For the text-containing cell, return its midpoint in [X, Y] coordinate format. 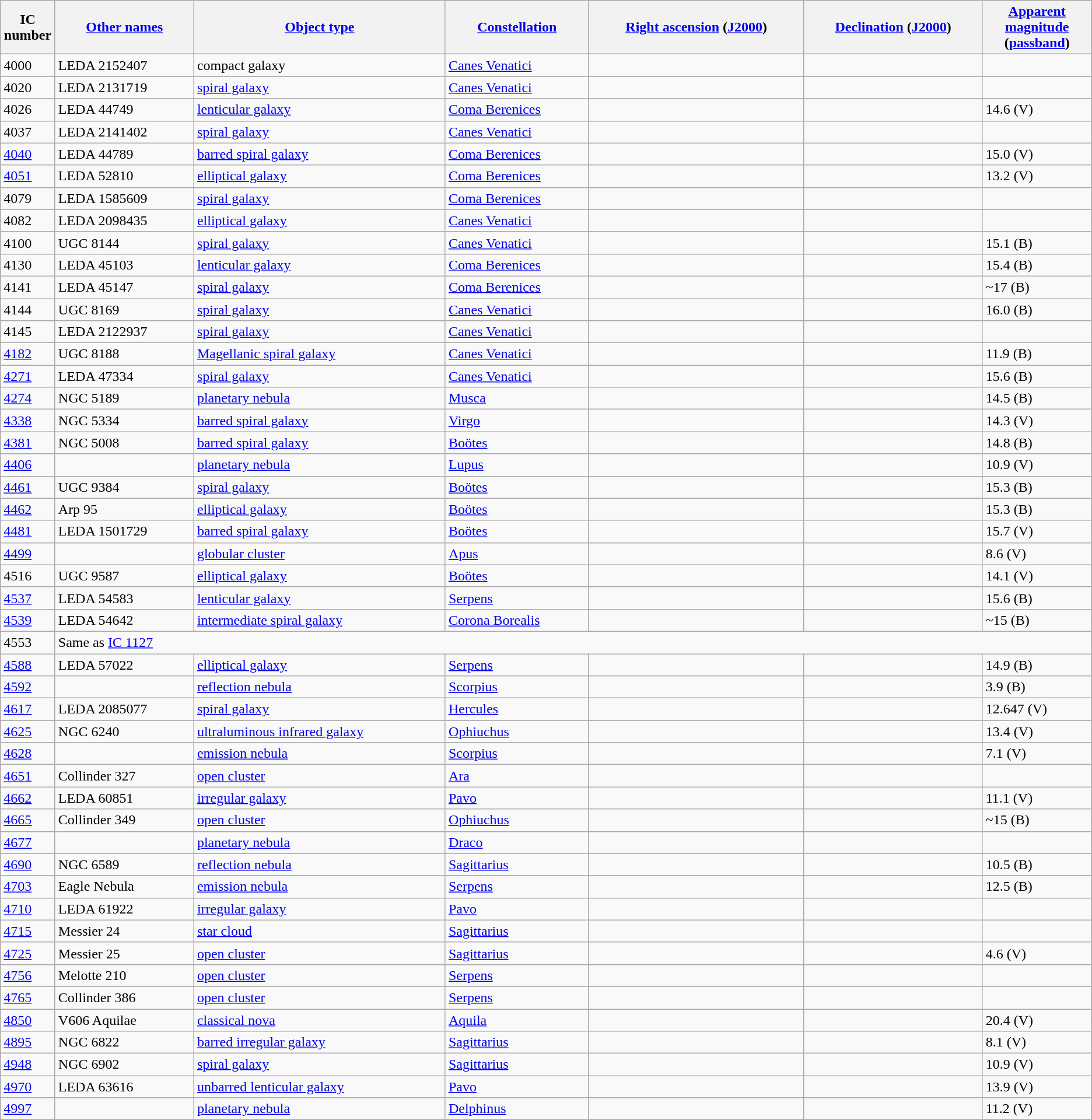
4130 [28, 265]
4461 [28, 487]
4271 [28, 376]
Melotte 210 [124, 975]
4537 [28, 598]
LEDA 61922 [124, 909]
4756 [28, 975]
4026 [28, 110]
4145 [28, 332]
LEDA 2085077 [124, 709]
Other names [124, 27]
ultraluminous infrared galaxy [320, 731]
NGC 6902 [124, 1065]
Apparent magnitude (passband) [1037, 27]
4628 [28, 754]
4381 [28, 443]
4051 [28, 176]
LEDA 1585609 [124, 198]
LEDA 45147 [124, 287]
8.6 (V) [1037, 554]
Corona Borealis [517, 620]
4725 [28, 953]
LEDA 2152407 [124, 65]
16.0 (B) [1037, 310]
NGC 5189 [124, 398]
LEDA 57022 [124, 664]
LEDA 54583 [124, 598]
14.8 (B) [1037, 443]
LEDA 44789 [124, 154]
4948 [28, 1065]
Draco [517, 842]
4553 [28, 642]
Aquila [517, 1020]
Object type [320, 27]
10.5 (B) [1037, 864]
NGC 6589 [124, 864]
4677 [28, 842]
Collinder 327 [124, 776]
Same as IC 1127 [573, 642]
Delphinus [517, 1109]
Virgo [517, 421]
Hercules [517, 709]
4040 [28, 154]
LEDA 2131719 [124, 87]
4274 [28, 398]
4715 [28, 931]
4970 [28, 1087]
14.5 (B) [1037, 398]
4997 [28, 1109]
4499 [28, 554]
LEDA 2141402 [124, 132]
LEDA 1501729 [124, 531]
13.4 (V) [1037, 731]
4703 [28, 887]
4710 [28, 909]
LEDA 2122937 [124, 332]
4100 [28, 243]
V606 Aquilae [124, 1020]
4662 [28, 798]
NGC 5334 [124, 421]
4850 [28, 1020]
Eagle Nebula [124, 887]
4406 [28, 465]
LEDA 54642 [124, 620]
LEDA 63616 [124, 1087]
Right ascension (J2000) [696, 27]
7.1 (V) [1037, 754]
15.0 (V) [1037, 154]
compact galaxy [320, 65]
barred irregular galaxy [320, 1042]
Ara [517, 776]
4665 [28, 820]
4144 [28, 310]
Magellanic spiral galaxy [320, 354]
3.9 (B) [1037, 687]
13.9 (V) [1037, 1087]
4000 [28, 65]
LEDA 44749 [124, 110]
intermediate spiral galaxy [320, 620]
NGC 6822 [124, 1042]
4020 [28, 87]
IC number [28, 27]
4592 [28, 687]
UGC 8169 [124, 310]
4765 [28, 998]
20.4 (V) [1037, 1020]
14.3 (V) [1037, 421]
Arp 95 [124, 509]
unbarred lenticular galaxy [320, 1087]
NGC 5008 [124, 443]
13.2 (V) [1037, 176]
classical nova [320, 1020]
~17 (B) [1037, 287]
Musca [517, 398]
15.7 (V) [1037, 531]
4617 [28, 709]
UGC 9384 [124, 487]
4588 [28, 664]
4079 [28, 198]
14.6 (V) [1037, 110]
11.1 (V) [1037, 798]
LEDA 52810 [124, 176]
Apus [517, 554]
LEDA 47334 [124, 376]
4690 [28, 864]
4338 [28, 421]
Collinder 349 [124, 820]
14.9 (B) [1037, 664]
11.9 (B) [1037, 354]
UGC 9587 [124, 576]
4651 [28, 776]
8.1 (V) [1037, 1042]
15.1 (B) [1037, 243]
4.6 (V) [1037, 953]
star cloud [320, 931]
4141 [28, 287]
4539 [28, 620]
12.5 (B) [1037, 887]
Declination (J2000) [893, 27]
4082 [28, 220]
UGC 8188 [124, 354]
14.1 (V) [1037, 576]
15.4 (B) [1037, 265]
Lupus [517, 465]
Constellation [517, 27]
UGC 8144 [124, 243]
4516 [28, 576]
LEDA 2098435 [124, 220]
11.2 (V) [1037, 1109]
Collinder 386 [124, 998]
globular cluster [320, 554]
Messier 25 [124, 953]
4895 [28, 1042]
LEDA 45103 [124, 265]
12.647 (V) [1037, 709]
4625 [28, 731]
4462 [28, 509]
NGC 6240 [124, 731]
LEDA 60851 [124, 798]
4481 [28, 531]
Messier 24 [124, 931]
4182 [28, 354]
4037 [28, 132]
